Scan for the cell matching the given text and deliver its (X, Y) coordinate at center. 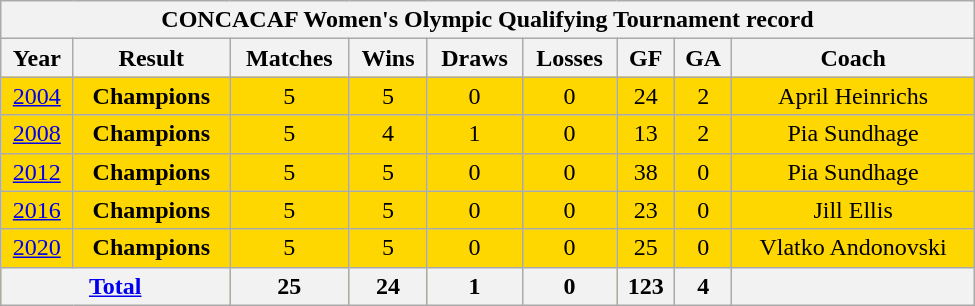
Draws (474, 58)
23 (646, 210)
2012 (37, 172)
CONCACAF Women's Olympic Qualifying Tournament record (488, 20)
Losses (570, 58)
Total (116, 286)
123 (646, 286)
Jill Ellis (853, 210)
2008 (37, 134)
Wins (388, 58)
2004 (37, 96)
Vlatko Andonovski (853, 248)
GA (702, 58)
Coach (853, 58)
2020 (37, 248)
Result (152, 58)
Matches (290, 58)
GF (646, 58)
13 (646, 134)
38 (646, 172)
2016 (37, 210)
April Heinrichs (853, 96)
Year (37, 58)
